Extract the [x, y] coordinate from the center of the cell holding the provided text.  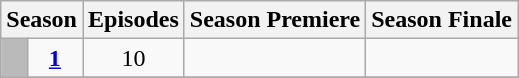
Episodes [133, 20]
Season [42, 20]
Season Premiere [274, 20]
Season Finale [442, 20]
10 [133, 58]
1 [54, 58]
